Return (x, y) of the center of cell containing provided text 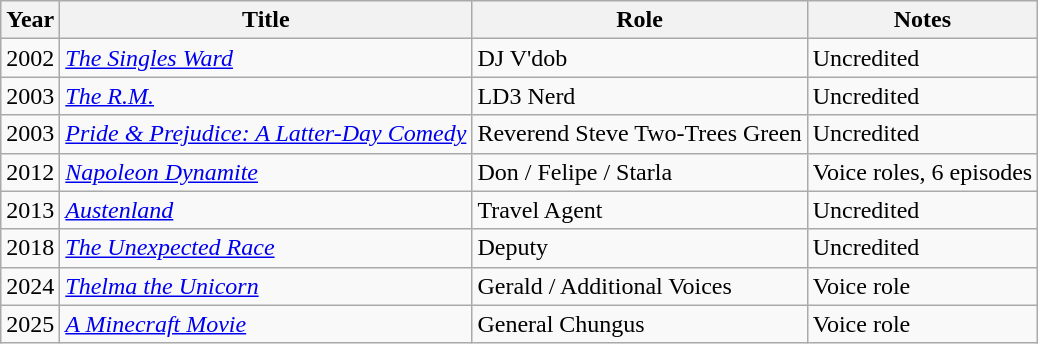
LD3 Nerd (640, 96)
2013 (30, 210)
Thelma the Unicorn (266, 286)
A Minecraft Movie (266, 324)
Pride & Prejudice: A Latter-Day Comedy (266, 134)
2018 (30, 248)
2024 (30, 286)
The Singles Ward (266, 58)
2025 (30, 324)
Deputy (640, 248)
Year (30, 20)
Reverend Steve Two-Trees Green (640, 134)
Role (640, 20)
Travel Agent (640, 210)
General Chungus (640, 324)
2012 (30, 172)
DJ V'dob (640, 58)
Gerald / Additional Voices (640, 286)
The Unexpected Race (266, 248)
Austenland (266, 210)
Don / Felipe / Starla (640, 172)
Title (266, 20)
2002 (30, 58)
Voice roles, 6 episodes (922, 172)
Notes (922, 20)
Napoleon Dynamite (266, 172)
The R.M. (266, 96)
